Locate the cell with the specified text and output its [x, y] center coordinate. 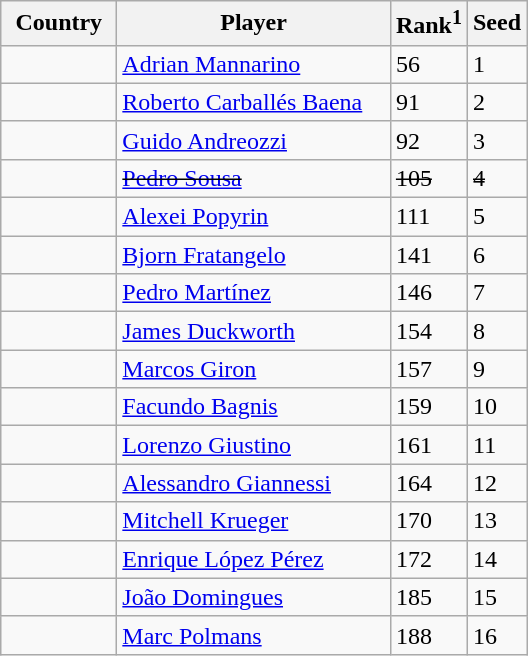
João Domingues [254, 597]
11 [496, 445]
14 [496, 559]
Lorenzo Giustino [254, 445]
9 [496, 369]
James Duckworth [254, 331]
7 [496, 293]
Roberto Carballés Baena [254, 102]
10 [496, 407]
Alessandro Giannessi [254, 483]
Mitchell Krueger [254, 521]
157 [428, 369]
185 [428, 597]
1 [496, 64]
56 [428, 64]
13 [496, 521]
Pedro Martínez [254, 293]
15 [496, 597]
159 [428, 407]
91 [428, 102]
172 [428, 559]
188 [428, 635]
5 [496, 217]
Alexei Popyrin [254, 217]
4 [496, 178]
8 [496, 331]
Marcos Giron [254, 369]
3 [496, 140]
Guido Andreozzi [254, 140]
Adrian Mannarino [254, 64]
6 [496, 255]
141 [428, 255]
Player [254, 24]
Country [59, 24]
Rank1 [428, 24]
Bjorn Fratangelo [254, 255]
Enrique López Pérez [254, 559]
12 [496, 483]
92 [428, 140]
146 [428, 293]
Seed [496, 24]
161 [428, 445]
105 [428, 178]
111 [428, 217]
Facundo Bagnis [254, 407]
2 [496, 102]
Pedro Sousa [254, 178]
16 [496, 635]
164 [428, 483]
154 [428, 331]
170 [428, 521]
Marc Polmans [254, 635]
